For the text-containing cell, return its midpoint in [x, y] coordinate format. 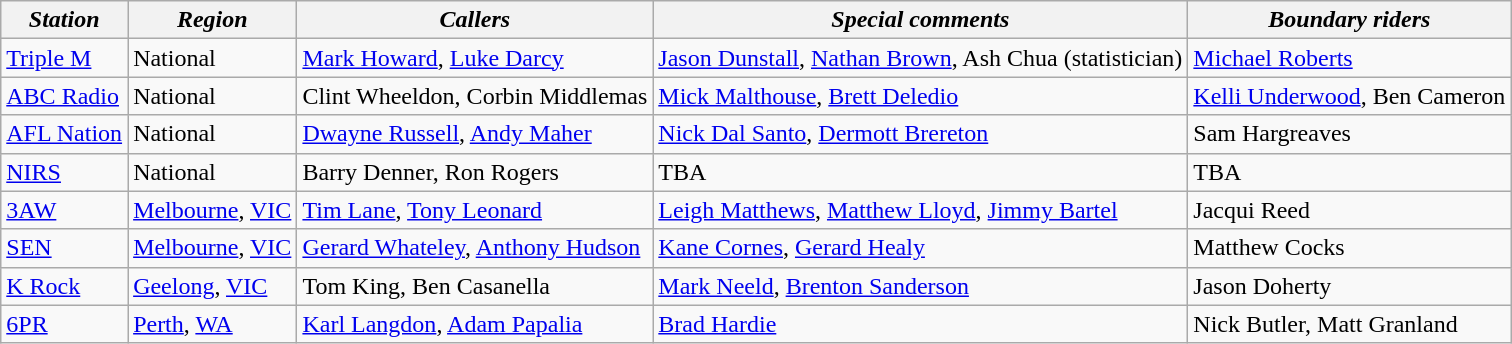
Callers [475, 20]
Barry Denner, Ron Rogers [475, 172]
Dwayne Russell, Andy Maher [475, 134]
Special comments [920, 20]
Nick Butler, Matt Granland [1350, 324]
Nick Dal Santo, Dermott Brereton [920, 134]
Kane Cornes, Gerard Healy [920, 248]
Tim Lane, Tony Leonard [475, 210]
AFL Nation [64, 134]
Jacqui Reed [1350, 210]
NIRS [64, 172]
Jason Doherty [1350, 286]
Perth, WA [212, 324]
SEN [64, 248]
3AW [64, 210]
Mark Neeld, Brenton Sanderson [920, 286]
ABC Radio [64, 96]
6PR [64, 324]
Geelong, VIC [212, 286]
Kelli Underwood, Ben Cameron [1350, 96]
Tom King, Ben Casanella [475, 286]
Region [212, 20]
Matthew Cocks [1350, 248]
Clint Wheeldon, Corbin Middlemas [475, 96]
Sam Hargreaves [1350, 134]
Brad Hardie [920, 324]
K Rock [64, 286]
Mick Malthouse, Brett Deledio [920, 96]
Jason Dunstall, Nathan Brown, Ash Chua (statistician) [920, 58]
Karl Langdon, Adam Papalia [475, 324]
Station [64, 20]
Boundary riders [1350, 20]
Triple M [64, 58]
Gerard Whateley, Anthony Hudson [475, 248]
Michael Roberts [1350, 58]
Leigh Matthews, Matthew Lloyd, Jimmy Bartel [920, 210]
Mark Howard, Luke Darcy [475, 58]
